Locate the cell with the specified text and output its (x, y) center coordinate. 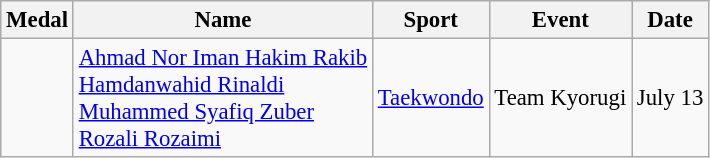
Name (222, 20)
Medal (38, 20)
Taekwondo (430, 98)
Date (670, 20)
July 13 (670, 98)
Ahmad Nor Iman Hakim RakibHamdanwahid RinaldiMuhammed Syafiq ZuberRozali Rozaimi (222, 98)
Team Kyorugi (560, 98)
Sport (430, 20)
Event (560, 20)
